Determine the [x, y] coordinate at the center of the cell enclosing the given text.  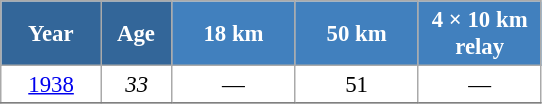
Age [136, 34]
33 [136, 85]
1938 [52, 85]
Year [52, 34]
18 km [234, 34]
51 [356, 85]
4 × 10 km relay [480, 34]
50 km [356, 34]
